Find where the given text appears and provide that cell's center as [X, Y] coordinate. 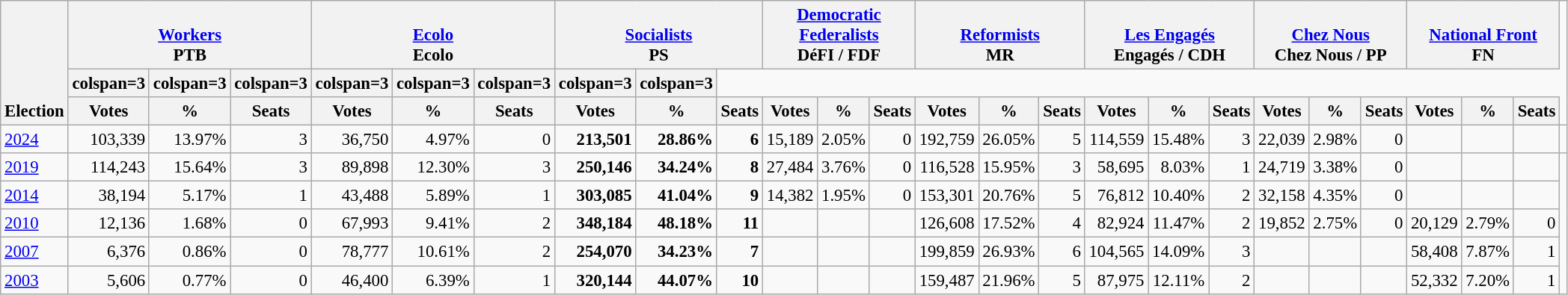
87,975 [1116, 280]
116,528 [947, 167]
15.48% [1179, 140]
104,565 [1116, 252]
11 [739, 223]
3.76% [844, 167]
11.47% [1179, 223]
36,750 [352, 140]
2014 [34, 196]
78,777 [352, 252]
7.20% [1487, 280]
2.75% [1335, 223]
192,759 [947, 140]
67,993 [352, 223]
126,608 [947, 223]
10.61% [433, 252]
26.05% [1008, 140]
2003 [34, 280]
114,243 [108, 167]
38,194 [108, 196]
5.17% [189, 196]
348,184 [595, 223]
10.40% [1179, 196]
12.30% [433, 167]
SocialistsPS [658, 35]
20,129 [1435, 223]
7.87% [1487, 252]
Election [34, 63]
46,400 [352, 280]
9.41% [433, 223]
26.93% [1008, 252]
254,070 [595, 252]
2010 [34, 223]
21.96% [1008, 280]
2024 [34, 140]
Democratic FederalistsDéFI / FDF [839, 35]
20.76% [1008, 196]
EcoloEcolo [432, 35]
7 [739, 252]
15.64% [189, 167]
Les EngagésEngagés / CDH [1170, 35]
34.24% [676, 167]
2007 [34, 252]
34.23% [676, 252]
4 [1062, 223]
13.97% [189, 140]
4.35% [1335, 196]
National FrontFN [1483, 35]
2.05% [844, 140]
89,898 [352, 167]
6.39% [433, 280]
82,924 [1116, 223]
6,376 [108, 252]
43,488 [352, 196]
199,859 [947, 252]
76,812 [1116, 196]
213,501 [595, 140]
2.98% [1335, 140]
8.03% [1179, 167]
250,146 [595, 167]
0.77% [189, 280]
48.18% [676, 223]
3.38% [1335, 167]
22,039 [1282, 140]
12,136 [108, 223]
41.04% [676, 196]
15,189 [790, 140]
58,408 [1435, 252]
27,484 [790, 167]
44.07% [676, 280]
303,085 [595, 196]
9 [739, 196]
58,695 [1116, 167]
0.86% [189, 252]
ReformistsMR [999, 35]
14,382 [790, 196]
WorkersPTB [190, 35]
320,144 [595, 280]
28.86% [676, 140]
2019 [34, 167]
15.95% [1008, 167]
19,852 [1282, 223]
153,301 [947, 196]
Chez NousChez Nous / PP [1331, 35]
5,606 [108, 280]
8 [739, 167]
17.52% [1008, 223]
5.89% [433, 196]
14.09% [1179, 252]
24,719 [1282, 167]
12.11% [1179, 280]
2.79% [1487, 223]
1.95% [844, 196]
159,487 [947, 280]
10 [739, 280]
1.68% [189, 223]
4.97% [433, 140]
103,339 [108, 140]
114,559 [1116, 140]
32,158 [1282, 196]
52,332 [1435, 280]
